Pinpoint the cell where the given text exists, returning its (x, y) midpoint coordinate. 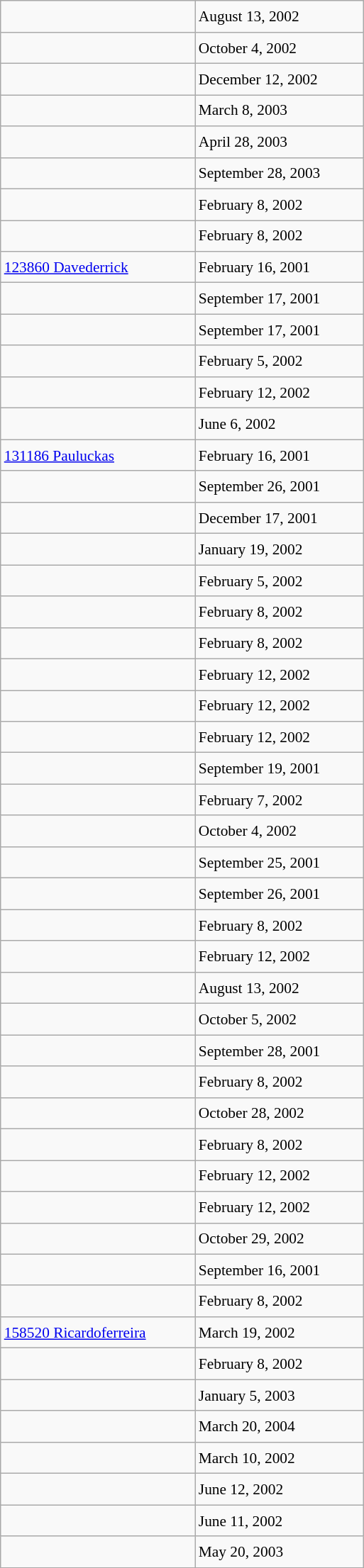
March 8, 2003 (280, 111)
January 19, 2002 (280, 549)
October 5, 2002 (280, 1019)
September 28, 2003 (280, 173)
March 20, 2004 (280, 1426)
September 19, 2001 (280, 768)
158520 Ricardoferreira (98, 1333)
123860 Davederrick (98, 267)
May 20, 2003 (280, 1552)
June 12, 2002 (280, 1489)
April 28, 2003 (280, 142)
February 7, 2002 (280, 800)
March 10, 2002 (280, 1457)
131186 Pauluckas (98, 455)
October 29, 2002 (280, 1238)
December 17, 2001 (280, 517)
June 6, 2002 (280, 424)
June 11, 2002 (280, 1521)
September 16, 2001 (280, 1270)
March 19, 2002 (280, 1333)
October 28, 2002 (280, 1113)
January 5, 2003 (280, 1395)
September 28, 2001 (280, 1051)
September 25, 2001 (280, 863)
December 12, 2002 (280, 79)
